Identify which cell holds the provided text, then report its [X, Y] central coordinate. 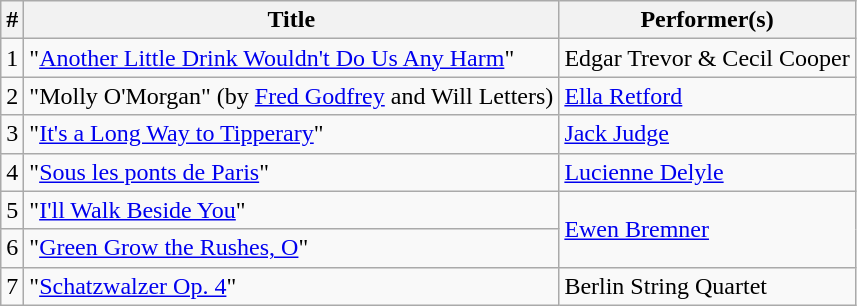
"Another Little Drink Wouldn't Do Us Any Harm" [292, 58]
Title [292, 20]
Ella Retford [707, 96]
5 [12, 210]
Berlin String Quartet [707, 286]
Jack Judge [707, 134]
"Sous les ponts de Paris" [292, 172]
3 [12, 134]
"It's a Long Way to Tipperary" [292, 134]
Performer(s) [707, 20]
"I'll Walk Beside You" [292, 210]
"Molly O'Morgan" (by Fred Godfrey and Will Letters) [292, 96]
# [12, 20]
1 [12, 58]
7 [12, 286]
"Schatzwalzer Op. 4" [292, 286]
Edgar Trevor & Cecil Cooper [707, 58]
2 [12, 96]
4 [12, 172]
Lucienne Delyle [707, 172]
6 [12, 248]
"Green Grow the Rushes, O" [292, 248]
Ewen Bremner [707, 229]
